Provide the (x, y) coordinate of the cell's center where the given text is located.  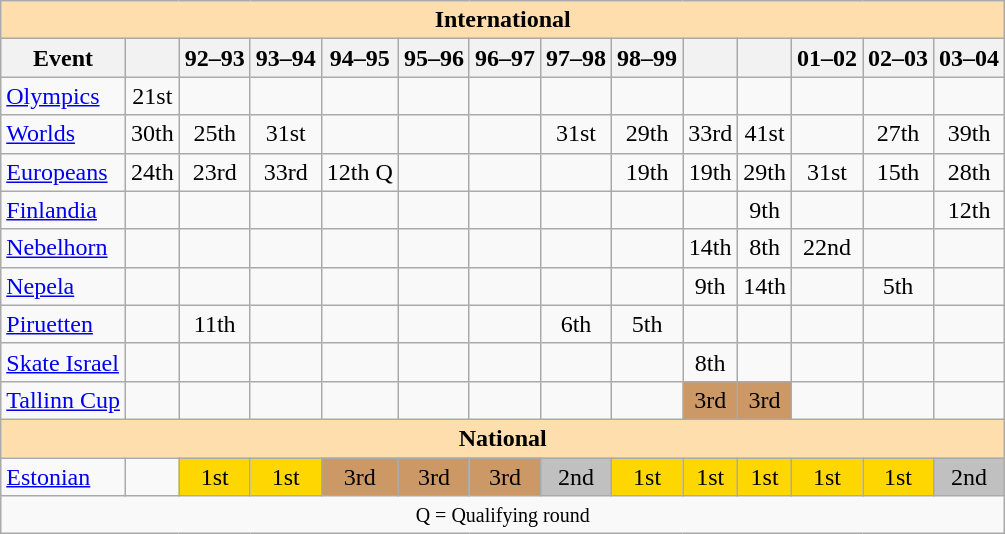
94–95 (360, 58)
95–96 (434, 58)
39th (970, 134)
6th (576, 324)
Q = Qualifying round (503, 515)
92–93 (214, 58)
02–03 (898, 58)
Piruetten (64, 324)
Skate Israel (64, 362)
23rd (214, 172)
Estonian (64, 477)
Finlandia (64, 210)
24th (152, 172)
25th (214, 134)
93–94 (286, 58)
Tallinn Cup (64, 400)
28th (970, 172)
21st (152, 96)
27th (898, 134)
96–97 (504, 58)
98–99 (648, 58)
Nepela (64, 286)
97–98 (576, 58)
12th (970, 210)
03–04 (970, 58)
Worlds (64, 134)
National (503, 438)
Nebelhorn (64, 248)
22nd (826, 248)
Olympics (64, 96)
Europeans (64, 172)
41st (765, 134)
15th (898, 172)
30th (152, 134)
12th Q (360, 172)
11th (214, 324)
01–02 (826, 58)
Event (64, 58)
International (503, 20)
